Scan for the cell matching the given text and deliver its (x, y) coordinate at center. 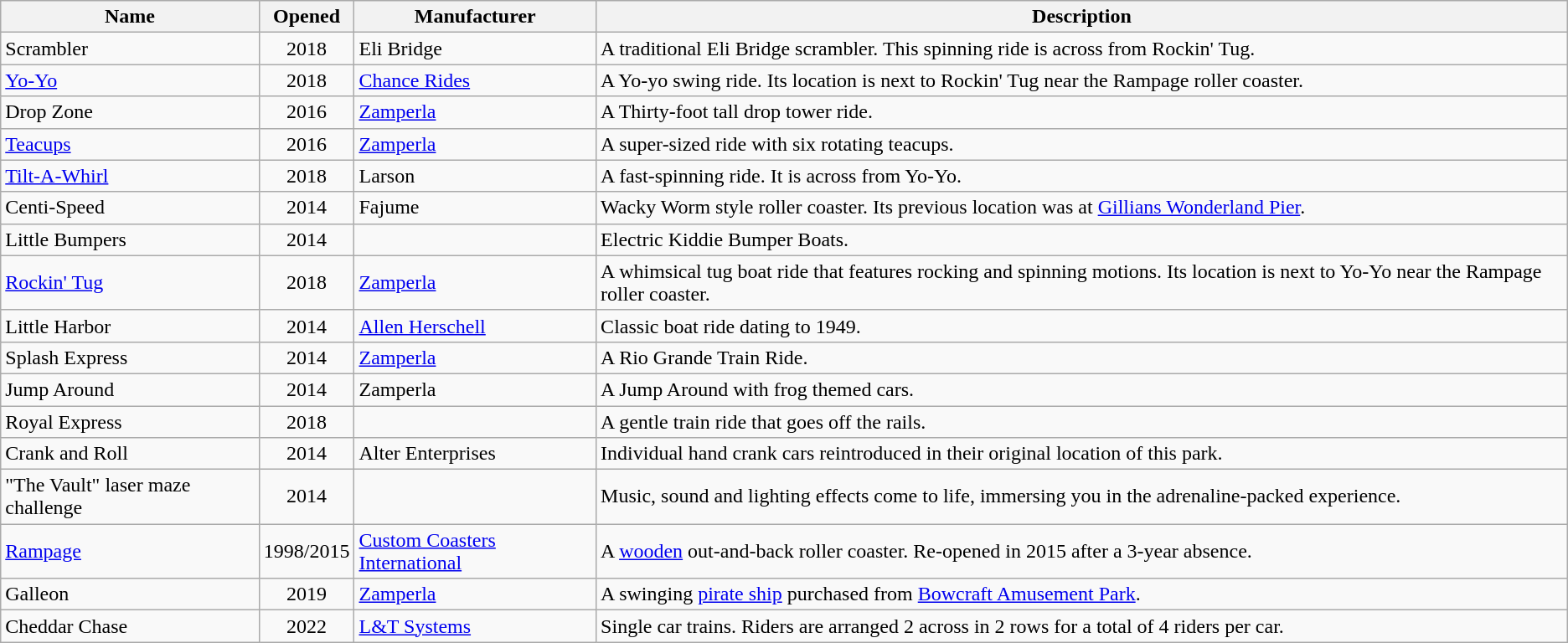
Royal Express (130, 421)
Rampage (130, 551)
Opened (307, 17)
2022 (307, 626)
Drop Zone (130, 112)
A wooden out-and-back roller coaster. Re-opened in 2015 after a 3-year absence. (1082, 551)
Cheddar Chase (130, 626)
1998/2015 (307, 551)
Manufacturer (476, 17)
Galleon (130, 594)
Fajume (476, 208)
A traditional Eli Bridge scrambler. This spinning ride is across from Rockin' Tug. (1082, 49)
Rockin' Tug (130, 283)
Little Bumpers (130, 239)
Larson (476, 176)
"The Vault" laser maze challenge (130, 497)
Teacups (130, 144)
Yo-Yo (130, 80)
2019 (307, 594)
L&T Systems (476, 626)
Chance Rides (476, 80)
Wacky Worm style roller coaster. Its previous location was at Gillians Wonderland Pier. (1082, 208)
Scrambler (130, 49)
Single car trains. Riders are arranged 2 across in 2 rows for a total of 4 riders per car. (1082, 626)
Individual hand crank cars reintroduced in their original location of this park. (1082, 454)
Classic boat ride dating to 1949. (1082, 326)
A gentle train ride that goes off the rails. (1082, 421)
Splash Express (130, 358)
Description (1082, 17)
A Yo-yo swing ride. Its location is next to Rockin' Tug near the Rampage roller coaster. (1082, 80)
Crank and Roll (130, 454)
Allen Herschell (476, 326)
A whimsical tug boat ride that features rocking and spinning motions. Its location is next to Yo-Yo near the Rampage roller coaster. (1082, 283)
A Thirty-foot tall drop tower ride. (1082, 112)
A Rio Grande Train Ride. (1082, 358)
A swinging pirate ship purchased from Bowcraft Amusement Park. (1082, 594)
Name (130, 17)
Centi-Speed (130, 208)
A Jump Around with frog themed cars. (1082, 389)
Music, sound and lighting effects come to life, immersing you in the adrenaline-packed experience. (1082, 497)
A super-sized ride with six rotating teacups. (1082, 144)
Custom Coasters International (476, 551)
Alter Enterprises (476, 454)
Jump Around (130, 389)
A fast-spinning ride. It is across from Yo-Yo. (1082, 176)
Eli Bridge (476, 49)
Electric Kiddie Bumper Boats. (1082, 239)
Tilt-A-Whirl (130, 176)
Little Harbor (130, 326)
